Scan for the cell matching the given text and deliver its [X, Y] coordinate at center. 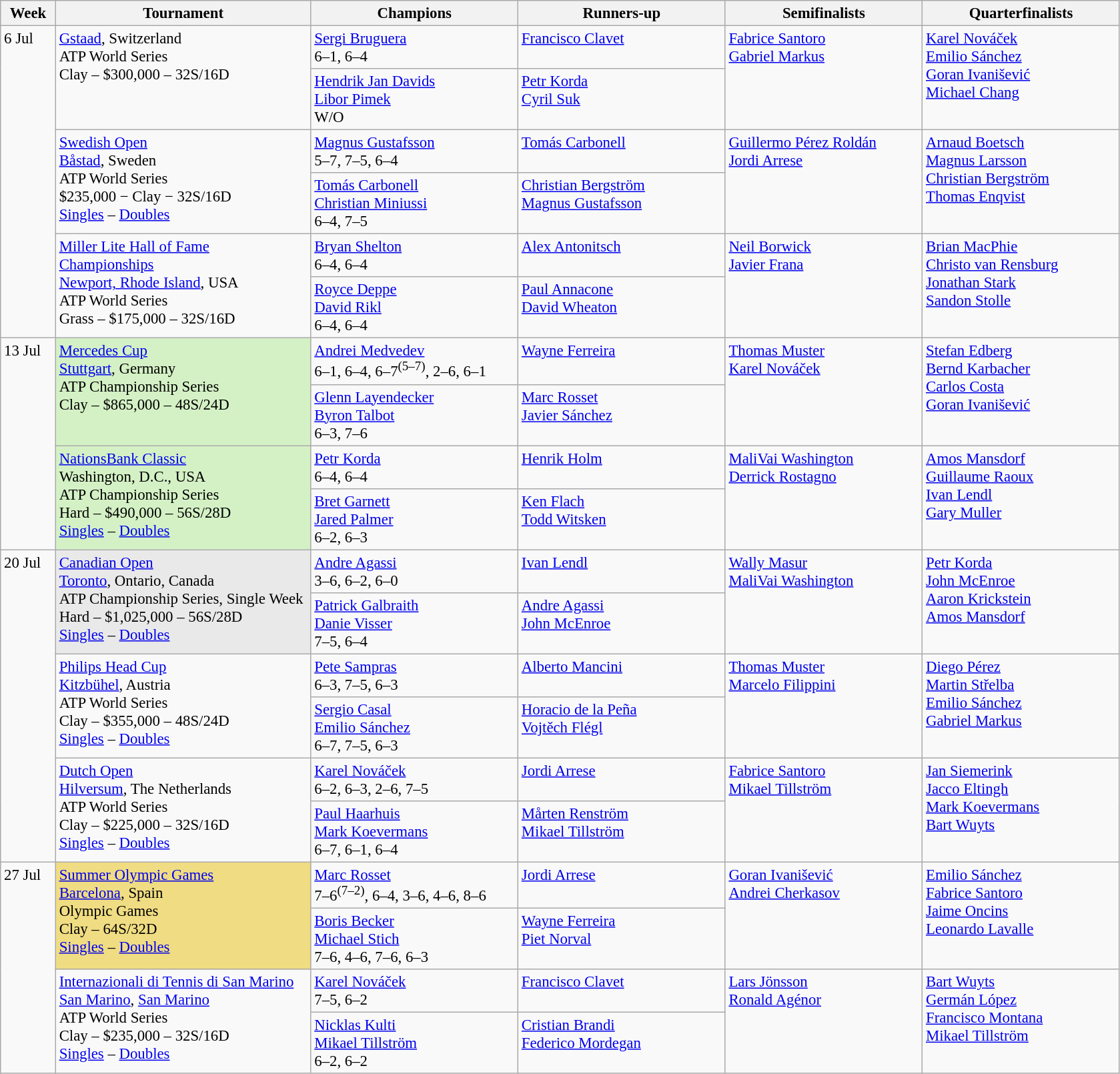
Karel Nováček 6–2, 6–3, 2–6, 7–5 [415, 779]
Ken Flach Todd Witsken [622, 519]
Gstaad, SwitzerlandATP World Series Clay – $300,000 – 32S/16D [183, 78]
NationsBank Classic Washington, D.C., USAATP Championship Series Hard – $490,000 – 56S/28D Singles – Doubles [183, 498]
Bryan Shelton 6–4, 6–4 [415, 256]
Marc Rosset 7–6(7–2), 6–4, 3–6, 4–6, 8–6 [415, 886]
Glenn Layendecker Byron Talbot 6–3, 7–6 [415, 415]
Quarterfinalists [1021, 13]
Tournament [183, 13]
Wally Masur MaliVai Washington [824, 602]
Patrick Galbraith Danie Visser 7–5, 6–4 [415, 624]
Internazionali di Tennis di San Marino San Marino, San MarinoATP World Series Clay – $235,000 – 32S/16D Singles – Doubles [183, 1021]
Jan Siemerink Jacco Eltingh Mark Koevermans Bart Wuyts [1021, 810]
Paul Annacone David Wheaton [622, 308]
Thomas Muster Marcelo Filippini [824, 706]
13 Jul [28, 444]
MaliVai Washington Derrick Rostagno [824, 498]
Christian Bergström Magnus Gustafsson [622, 203]
Horacio de la Peña Vojtěch Flégl [622, 728]
Thomas Muster Karel Nováček [824, 392]
Brian MacPhie Christo van Rensburg Jonathan Stark Sandon Stolle [1021, 286]
Boris Becker Michael Stich 7–6, 4–6, 7–6, 6–3 [415, 939]
Swedish Open Båstad, SwedenATP World Series $235,000 − Clay − 32S/16D Singles – Doubles [183, 182]
Alex Antonitsch [622, 256]
Andrei Medvedev 6–1, 6–4, 6–7(5–7), 2–6, 6–1 [415, 362]
Hendrik Jan Davids Libor Pimek W/O [415, 99]
Magnus Gustafsson 5–7, 7–5, 6–4 [415, 152]
Wayne Ferreira Piet Norval [622, 939]
Fabrice Santoro Gabriel Markus [824, 78]
Petr Korda Cyril Suk [622, 99]
Mercedes Cup Stuttgart, GermanyATP Championship Series Clay – $865,000 – 48S/24D [183, 392]
6 Jul [28, 183]
Sergi Bruguera 6–1, 6–4 [415, 48]
Stefan Edberg Bernd Karbacher Carlos Costa Goran Ivanišević [1021, 392]
Paul Haarhuis Mark Koevermans 6–7, 6–1, 6–4 [415, 832]
Mårten Renström Mikael Tillström [622, 832]
Arnaud Boetsch Magnus Larsson Christian Bergström Thomas Enqvist [1021, 182]
Champions [415, 13]
Neil Borwick Javier Frana [824, 286]
Petr Korda 6–4, 6–4 [415, 467]
Marc Rosset Javier Sánchez [622, 415]
Bret Garnett Jared Palmer 6–2, 6–3 [415, 519]
20 Jul [28, 706]
Diego Pérez Martin Střelba Emilio Sánchez Gabriel Markus [1021, 706]
Guillermo Pérez Roldán Jordi Arrese [824, 182]
Cristian Brandi Federico Mordegan [622, 1043]
Ivan Lendl [622, 571]
Goran Ivanišević Andrei Cherkasov [824, 917]
Lars Jönsson Ronald Agénor [824, 1021]
Runners-up [622, 13]
Canadian Open Toronto, Ontario, CanadaATP Championship Series, Single Week Hard – $1,025,000 – 56S/28D Singles – Doubles [183, 602]
Tomás Carbonell Christian Miniussi 6–4, 7–5 [415, 203]
Semifinalists [824, 13]
Emilio Sánchez Fabrice Santoro Jaime Oncins Leonardo Lavalle [1021, 917]
Summer Olympic Games Barcelona, SpainOlympic Games Clay – 64S/32D Singles – Doubles [183, 917]
Dutch Open Hilversum, The NetherlandsATP World Series Clay – $225,000 – 32S/16D Singles – Doubles [183, 810]
Alberto Mancini [622, 675]
Royce Deppe David Rikl 6–4, 6–4 [415, 308]
Petr Korda John McEnroe Aaron Krickstein Amos Mansdorf [1021, 602]
Amos Mansdorf Guillaume Raoux Ivan Lendl Gary Muller [1021, 498]
Week [28, 13]
27 Jul [28, 969]
Tomás Carbonell [622, 152]
Andre Agassi John McEnroe [622, 624]
Henrik Holm [622, 467]
Nicklas Kulti Mikael Tillström 6–2, 6–2 [415, 1043]
Karel Nováček 7–5, 6–2 [415, 991]
Philips Head Cup Kitzbühel, AustriaATP World Series Clay – $355,000 – 48S/24D Singles – Doubles [183, 706]
Andre Agassi 3–6, 6–2, 6–0 [415, 571]
Pete Sampras 6–3, 7–5, 6–3 [415, 675]
Sergio Casal Emilio Sánchez 6–7, 7–5, 6–3 [415, 728]
Karel Nováček Emilio Sánchez Goran Ivanišević Michael Chang [1021, 78]
Miller Lite Hall of Fame Championships Newport, Rhode Island, USAATP World Series Grass – $175,000 – 32S/16D [183, 286]
Fabrice Santoro Mikael Tillström [824, 810]
Wayne Ferreira [622, 362]
Bart Wuyts Germán López Francisco Montana Mikael Tillström [1021, 1021]
